Determine the [x, y] coordinate at the center of the cell enclosing the given text.  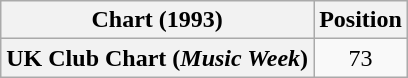
Position [361, 20]
UK Club Chart (Music Week) [158, 58]
Chart (1993) [158, 20]
73 [361, 58]
